Search for the cell housing the specified text and yield its [x, y] center coordinate. 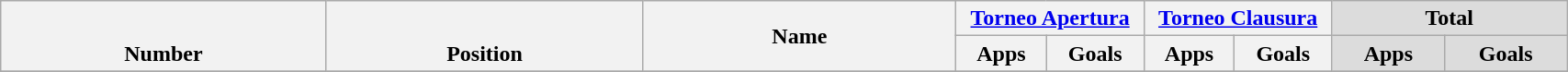
Torneo Clausura [1238, 18]
Position [485, 36]
Name [799, 36]
Number [164, 36]
Torneo Apertura [1051, 18]
Total [1450, 18]
